Find where the given text appears and provide that cell's center as [x, y] coordinate. 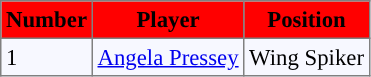
Player [168, 20]
1 [47, 57]
Angela Pressey [168, 57]
Position [306, 20]
Wing Spiker [306, 57]
Number [47, 20]
